Determine the (x, y) coordinate at the center of the cell enclosing the given text.  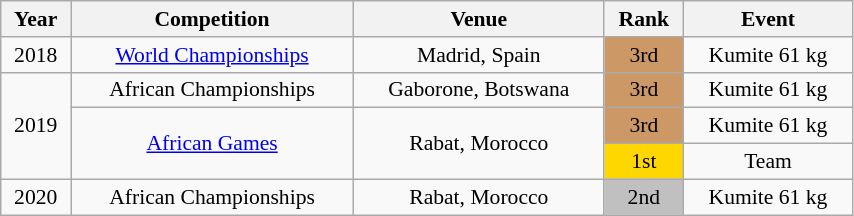
Rank (644, 19)
Event (768, 19)
2019 (36, 126)
2020 (36, 197)
2nd (644, 197)
Team (768, 162)
African Games (212, 144)
Madrid, Spain (478, 55)
Venue (478, 19)
Year (36, 19)
Gaborone, Botswana (478, 90)
World Championships (212, 55)
2018 (36, 55)
Competition (212, 19)
1st (644, 162)
